Output the (X, Y) coordinate of the center of the cell containing the given text.  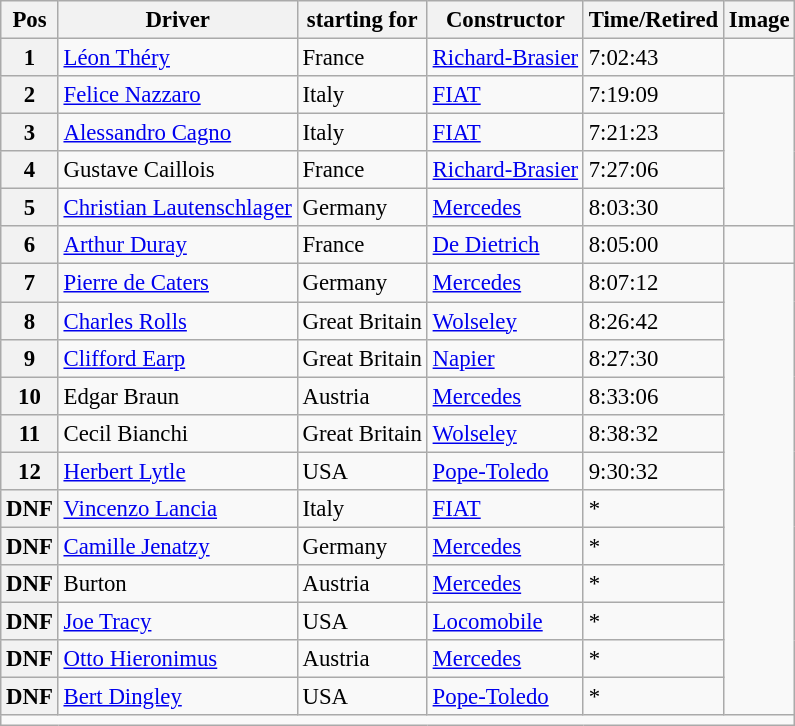
starting for (362, 20)
9 (30, 358)
4 (30, 170)
Pierre de Caters (178, 283)
Locomobile (505, 621)
Bert Dingley (178, 697)
Driver (178, 20)
Edgar Braun (178, 396)
7 (30, 283)
Felice Nazzaro (178, 95)
8:03:30 (653, 208)
1 (30, 58)
Burton (178, 584)
Camille Jenatzy (178, 546)
10 (30, 396)
Arthur Duray (178, 245)
3 (30, 133)
11 (30, 433)
De Dietrich (505, 245)
8:26:42 (653, 321)
Time/Retired (653, 20)
8:38:32 (653, 433)
Otto Hieronimus (178, 659)
5 (30, 208)
Joe Tracy (178, 621)
7:02:43 (653, 58)
Pos (30, 20)
Gustave Caillois (178, 170)
Vincenzo Lancia (178, 509)
Napier (505, 358)
Charles Rolls (178, 321)
6 (30, 245)
7:21:23 (653, 133)
Image (758, 20)
Alessandro Cagno (178, 133)
8:07:12 (653, 283)
7:19:09 (653, 95)
8 (30, 321)
Cecil Bianchi (178, 433)
Léon Théry (178, 58)
8:27:30 (653, 358)
Clifford Earp (178, 358)
9:30:32 (653, 471)
8:05:00 (653, 245)
Christian Lautenschlager (178, 208)
8:33:06 (653, 396)
2 (30, 95)
Herbert Lytle (178, 471)
12 (30, 471)
Constructor (505, 20)
7:27:06 (653, 170)
